Find where the given text appears and provide that cell's center as (x, y) coordinate. 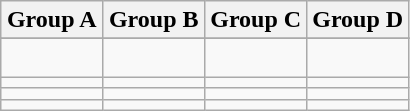
Group B (154, 20)
Group C (256, 20)
Group A (52, 20)
Group D (358, 20)
